Scan for the cell matching the given text and deliver its (x, y) coordinate at center. 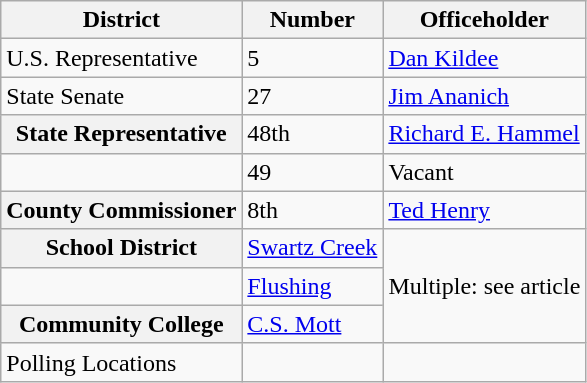
48th (312, 134)
Flushing (312, 286)
Multiple: see article (484, 286)
Dan Kildee (484, 58)
State Representative (122, 134)
Jim Ananich (484, 96)
Number (312, 20)
Swartz Creek (312, 248)
Community College (122, 324)
27 (312, 96)
Richard E. Hammel (484, 134)
Ted Henry (484, 210)
County Commissioner (122, 210)
State Senate (122, 96)
5 (312, 58)
49 (312, 172)
C.S. Mott (312, 324)
Polling Locations (122, 362)
U.S. Representative (122, 58)
8th (312, 210)
Officeholder (484, 20)
Vacant (484, 172)
District (122, 20)
School District (122, 248)
